Capture the cell that displays the provided text and extract its [x, y] central coordinate. 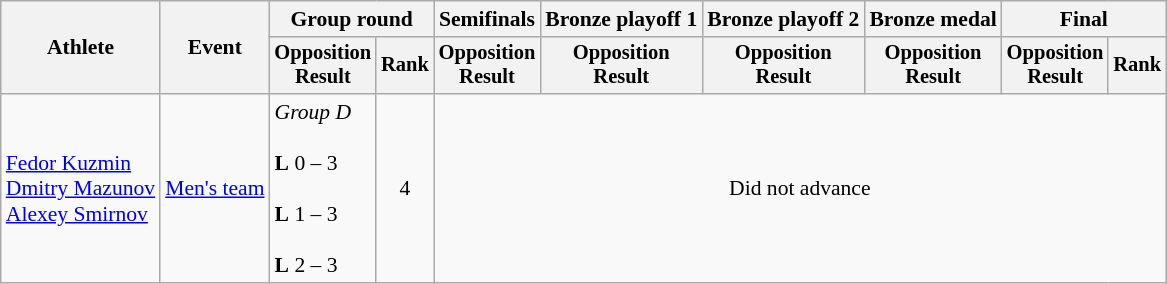
Athlete [80, 48]
Bronze playoff 2 [783, 19]
Event [214, 48]
Bronze playoff 1 [621, 19]
Group round [352, 19]
Bronze medal [932, 19]
Final [1084, 19]
Did not advance [800, 188]
Group DL 0 – 3L 1 – 3L 2 – 3 [324, 188]
Men's team [214, 188]
4 [405, 188]
Semifinals [488, 19]
Fedor KuzminDmitry MazunovAlexey Smirnov [80, 188]
